Return [x, y] of the center of cell containing provided text 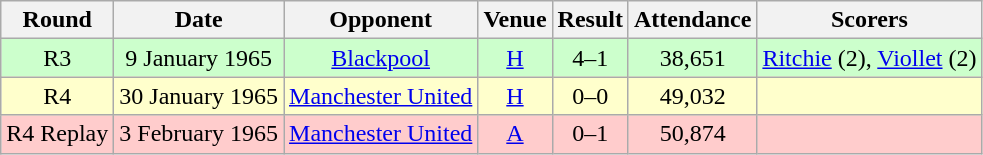
R4 [58, 96]
Venue [515, 20]
Attendance [692, 20]
R3 [58, 58]
Blackpool [381, 58]
4–1 [590, 58]
9 January 1965 [199, 58]
0–0 [590, 96]
Date [199, 20]
49,032 [692, 96]
R4 Replay [58, 134]
50,874 [692, 134]
Result [590, 20]
Round [58, 20]
3 February 1965 [199, 134]
0–1 [590, 134]
38,651 [692, 58]
Scorers [870, 20]
Ritchie (2), Viollet (2) [870, 58]
30 January 1965 [199, 96]
A [515, 134]
Opponent [381, 20]
